Locate the cell with the specified text and output its [X, Y] center coordinate. 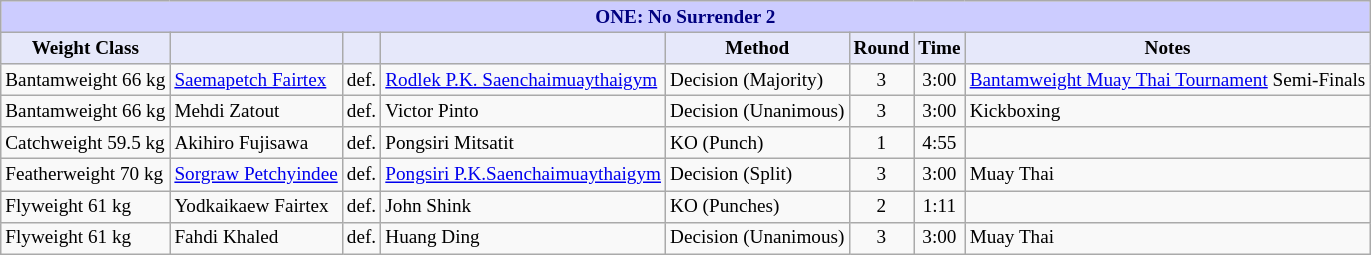
Saemapetch Fairtex [256, 80]
Round [882, 48]
Decision (Majority) [758, 80]
Sorgraw Petchyindee [256, 175]
Pongsiri P.K.Saenchaimuaythaigym [524, 175]
1:11 [940, 206]
John Shink [524, 206]
Notes [1168, 48]
Akihiro Fujisawa [256, 143]
4:55 [940, 143]
Huang Ding [524, 238]
Rodlek P.K. Saenchaimuaythaigym [524, 80]
Featherweight 70 kg [86, 175]
Catchweight 59.5 kg [86, 143]
Yodkaikaew Fairtex [256, 206]
Fahdi Khaled [256, 238]
Time [940, 48]
Mehdi Zatout [256, 111]
Weight Class [86, 48]
Pongsiri Mitsatit [524, 143]
2 [882, 206]
Kickboxing [1168, 111]
1 [882, 143]
Bantamweight Muay Thai Tournament Semi-Finals [1168, 80]
KO (Punch) [758, 143]
KO (Punches) [758, 206]
ONE: No Surrender 2 [686, 17]
Decision (Split) [758, 175]
Method [758, 48]
Victor Pinto [524, 111]
